Scan for the cell matching the given text and deliver its [x, y] coordinate at center. 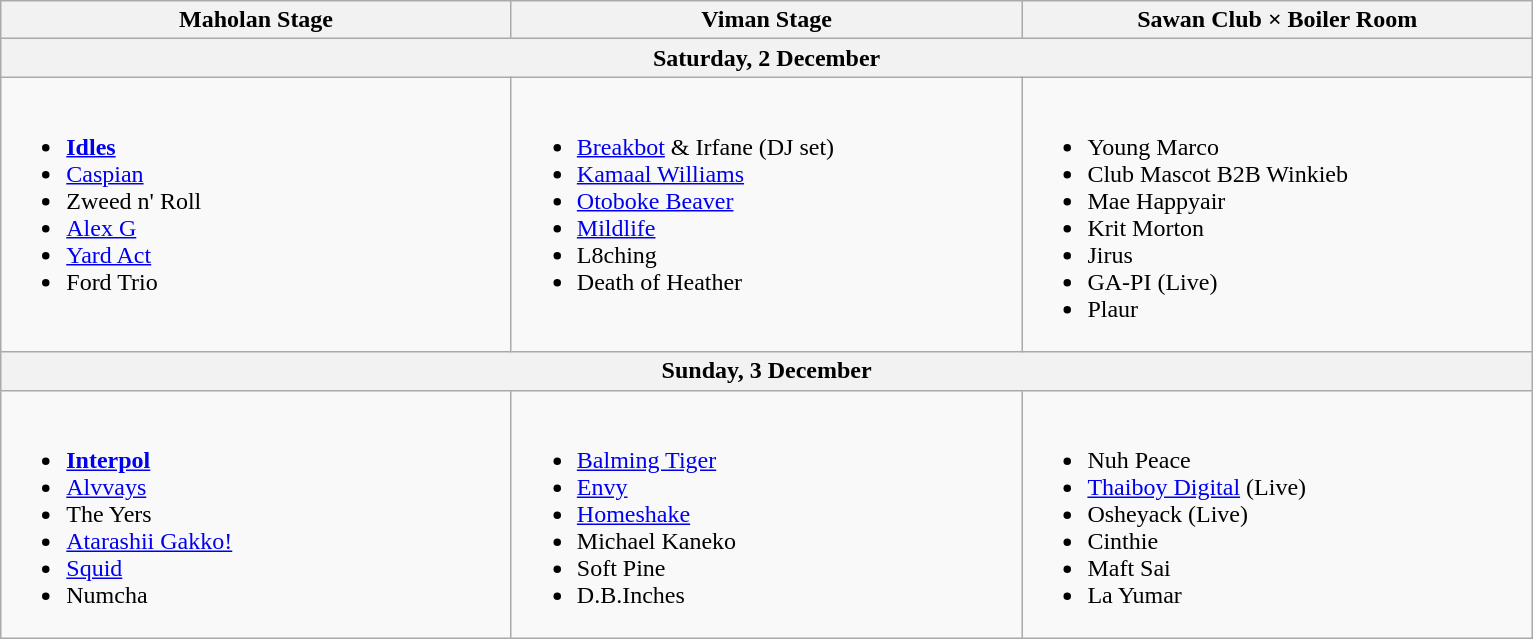
Maholan Stage [256, 20]
Saturday, 2 December [767, 58]
Young MarcoClub Mascot B2B WinkiebMae HappyairKrit MortonJirusGA-PI (Live)Plaur [1278, 214]
IdlesCaspianZweed n' RollAlex GYard ActFord Trio [256, 214]
Sunday, 3 December [767, 371]
Breakbot & Irfane (DJ set)Kamaal WilliamsOtoboke BeaverMildlifeL8chingDeath of Heather [766, 214]
Balming TigerEnvyHomeshakeMichael KanekoSoft PineD.B.Inches [766, 514]
Viman Stage [766, 20]
InterpolAlvvaysThe YersAtarashii Gakko!SquidNumcha [256, 514]
Sawan Club × Boiler Room [1278, 20]
Nuh PeaceThaiboy Digital (Live)Osheyack (Live)CinthieMaft SaiLa Yumar [1278, 514]
